Locate the cell with the specified text and output its (x, y) center coordinate. 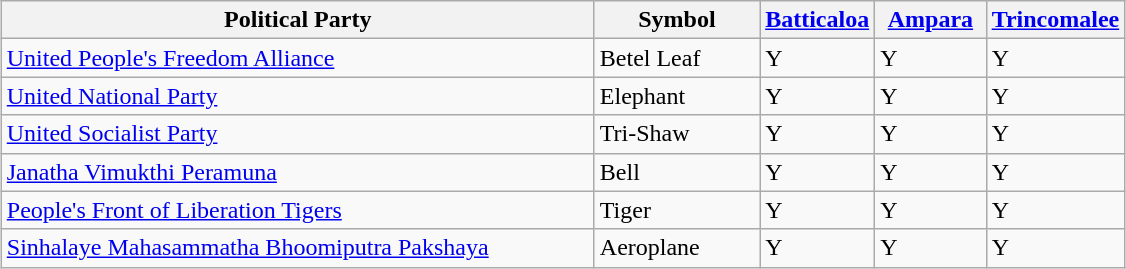
Batticaloa (818, 20)
Tri-Shaw (676, 134)
Symbol (676, 20)
Bell (676, 172)
Political Party (298, 20)
United Socialist Party (298, 134)
United People's Freedom Alliance (298, 58)
Aeroplane (676, 248)
Trincomalee (1056, 20)
People's Front of Liberation Tigers (298, 210)
United National Party (298, 96)
Sinhalaye Mahasammatha Bhoomiputra Pakshaya (298, 248)
Ampara (930, 20)
Janatha Vimukthi Peramuna (298, 172)
Betel Leaf (676, 58)
Elephant (676, 96)
Tiger (676, 210)
